Scan for the cell matching the given text and deliver its [x, y] coordinate at center. 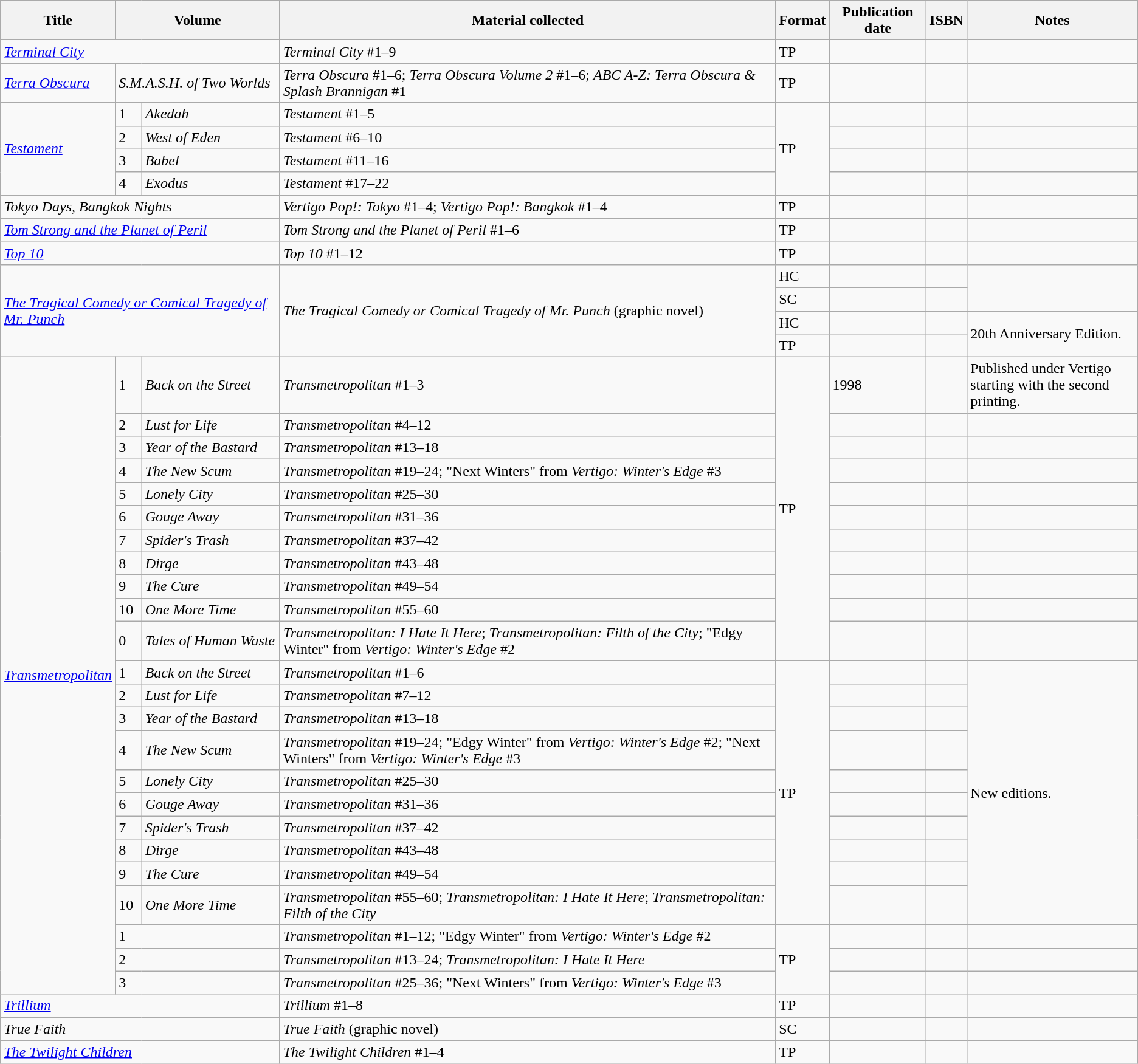
True Faith [140, 1029]
Akedah [210, 114]
Terra Obscura [58, 83]
Trillium #1–8 [528, 1006]
Babel [210, 160]
Testament #11–16 [528, 160]
Transmetropolitan #1–3 [528, 385]
Top 10 #1–12 [528, 253]
Transmetropolitan #4–12 [528, 425]
Transmetropolitan #7–12 [528, 695]
Testament #1–5 [528, 114]
Transmetropolitan #25–36; "Next Winters" from Vertigo: Winter's Edge #3 [528, 983]
S.M.A.S.H. of Two Worlds [198, 83]
Tales of Human Waste [210, 640]
1998 [878, 385]
Terminal City [140, 52]
Published under Vertigo starting with the second printing. [1053, 385]
West of Eden [210, 137]
Notes [1053, 21]
True Faith (graphic novel) [528, 1029]
Exodus [210, 184]
Transmetropolitan #55–60 [528, 609]
Vertigo Pop!: Tokyo #1–4; Vertigo Pop!: Bangkok #1–4 [528, 207]
Material collected [528, 21]
Testament [58, 149]
ISBN [947, 21]
New editions. [1053, 792]
The Twilight Children [140, 1052]
Tokyo Days, Bangkok Nights [140, 207]
Trillium [140, 1006]
Top 10 [140, 253]
Title [58, 21]
Transmetropolitan #19–24; "Edgy Winter" from Vertigo: Winter's Edge #2; "Next Winters" from Vertigo: Winter's Edge #3 [528, 750]
20th Anniversary Edition. [1053, 334]
Tom Strong and the Planet of Peril #1–6 [528, 230]
Transmetropolitan #55–60; Transmetropolitan: I Hate It Here; Transmetropolitan: Filth of the City [528, 905]
Terminal City #1–9 [528, 52]
0 [129, 640]
The Tragical Comedy or Comical Tragedy of Mr. Punch (graphic novel) [528, 311]
Testament #17–22 [528, 184]
Testament #6–10 [528, 137]
The Tragical Comedy or Comical Tragedy of Mr. Punch [140, 311]
Transmetropolitan: I Hate It Here; Transmetropolitan: Filth of the City; "Edgy Winter" from Vertigo: Winter's Edge #2 [528, 640]
Transmetropolitan #1–6 [528, 672]
Transmetropolitan #19–24; "Next Winters" from Vertigo: Winter's Edge #3 [528, 471]
Format [802, 21]
Publication date [878, 21]
The Twilight Children #1–4 [528, 1052]
Volume [198, 21]
Terra Obscura #1–6; Terra Obscura Volume 2 #1–6; ABC A-Z: Terra Obscura & Splash Brannigan #1 [528, 83]
Transmetropolitan [58, 676]
Transmetropolitan #1–12; "Edgy Winter" from Vertigo: Winter's Edge #2 [528, 936]
Transmetropolitan #13–24; Transmetropolitan: I Hate It Here [528, 959]
Tom Strong and the Planet of Peril [140, 230]
